Determine the [X, Y] coordinate at the center of the cell enclosing the given text.  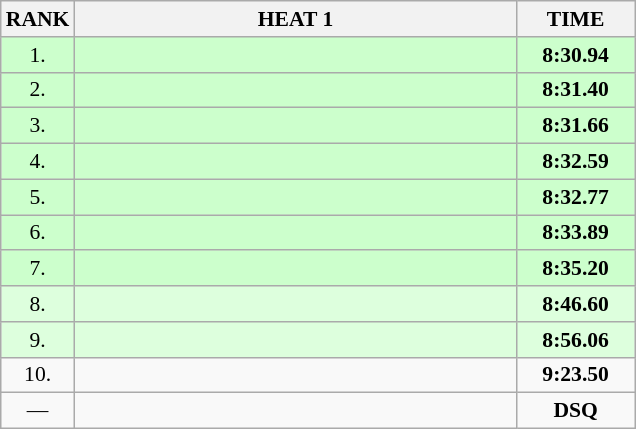
DSQ [576, 411]
5. [38, 197]
TIME [576, 19]
8:56.06 [576, 340]
4. [38, 162]
8:32.77 [576, 197]
7. [38, 269]
8:32.59 [576, 162]
8:30.94 [576, 55]
9:23.50 [576, 375]
— [38, 411]
8:46.60 [576, 304]
8. [38, 304]
10. [38, 375]
8:35.20 [576, 269]
RANK [38, 19]
1. [38, 55]
8:31.40 [576, 90]
8:31.66 [576, 126]
9. [38, 340]
8:33.89 [576, 233]
3. [38, 126]
6. [38, 233]
2. [38, 90]
HEAT 1 [295, 19]
